Determine the (x, y) coordinate at the center of the cell enclosing the given text.  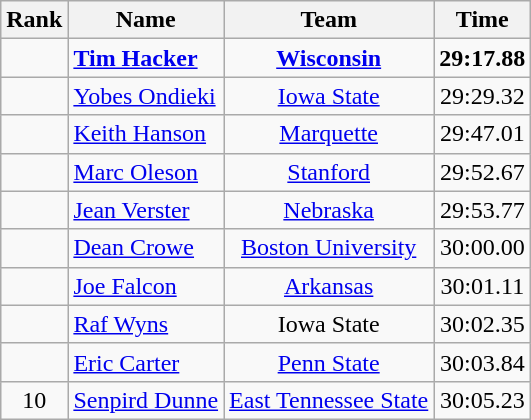
Wisconsin (329, 58)
Name (146, 20)
Raf Wyns (146, 324)
Nebraska (329, 210)
Marquette (329, 134)
29:17.88 (482, 58)
Penn State (329, 362)
29:53.77 (482, 210)
Senpird Dunne (146, 400)
10 (34, 400)
Boston University (329, 248)
Rank (34, 20)
30:05.23 (482, 400)
Eric Carter (146, 362)
Time (482, 20)
Joe Falcon (146, 286)
30:00.00 (482, 248)
East Tennessee State (329, 400)
30:03.84 (482, 362)
Jean Verster (146, 210)
Team (329, 20)
Tim Hacker (146, 58)
Dean Crowe (146, 248)
Stanford (329, 172)
Marc Oleson (146, 172)
30:01.11 (482, 286)
Arkansas (329, 286)
30:02.35 (482, 324)
Keith Hanson (146, 134)
29:52.67 (482, 172)
Yobes Ondieki (146, 96)
29:29.32 (482, 96)
29:47.01 (482, 134)
